Provide the (X, Y) coordinate of the cell's center where the given text is located.  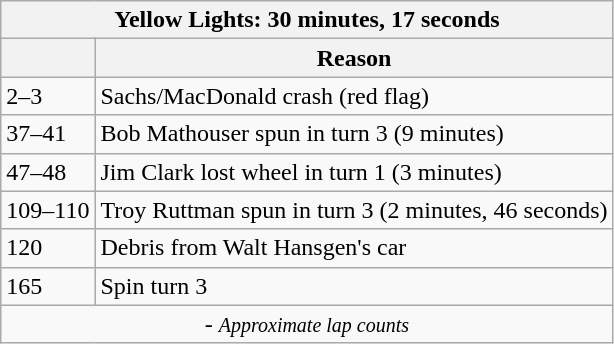
Sachs/MacDonald crash (red flag) (354, 96)
Debris from Walt Hansgen's car (354, 248)
Yellow Lights: 30 minutes, 17 seconds (307, 20)
Reason (354, 58)
- Approximate lap counts (307, 324)
Spin turn 3 (354, 286)
109–110 (48, 210)
120 (48, 248)
Bob Mathouser spun in turn 3 (9 minutes) (354, 134)
Troy Ruttman spun in turn 3 (2 minutes, 46 seconds) (354, 210)
37–41 (48, 134)
47–48 (48, 172)
Jim Clark lost wheel in turn 1 (3 minutes) (354, 172)
165 (48, 286)
2–3 (48, 96)
